Determine the (x, y) coordinate at the center of the cell enclosing the given text.  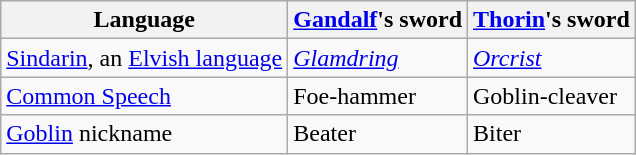
Goblin-cleaver (552, 96)
Goblin nickname (144, 134)
Biter (552, 134)
Gandalf's sword (378, 20)
Orcrist (552, 58)
Glamdring (378, 58)
Language (144, 20)
Foe-hammer (378, 96)
Sindarin, an Elvish language (144, 58)
Common Speech (144, 96)
Thorin's sword (552, 20)
Beater (378, 134)
